For the text-containing cell, return its midpoint in [X, Y] coordinate format. 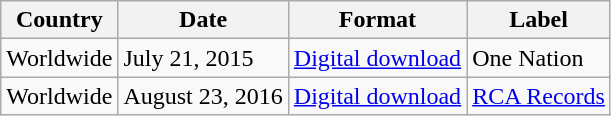
Format [377, 20]
Date [203, 20]
One Nation [539, 58]
RCA Records [539, 96]
August 23, 2016 [203, 96]
Label [539, 20]
Country [60, 20]
July 21, 2015 [203, 58]
